Extract the (X, Y) coordinate from the center of the cell holding the provided text.  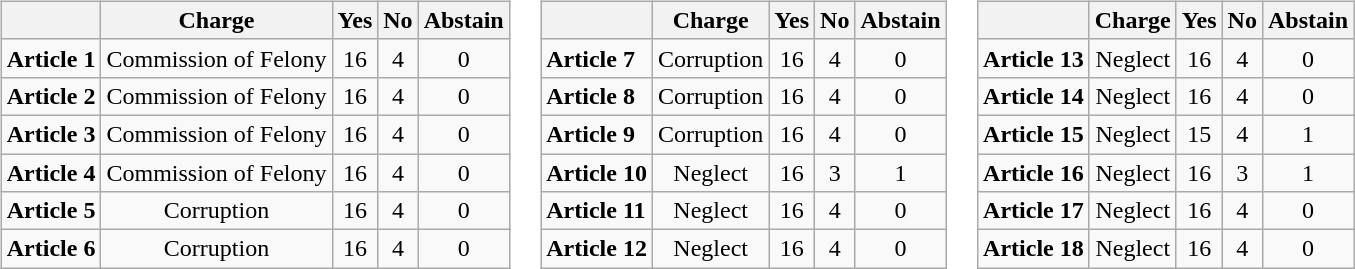
Article 4 (51, 173)
Article 3 (51, 134)
Article 14 (1034, 96)
Article 2 (51, 96)
Article 12 (597, 249)
Article 9 (597, 134)
Article 16 (1034, 173)
Article 17 (1034, 211)
Article 6 (51, 249)
15 (1199, 134)
Article 8 (597, 96)
Article 11 (597, 211)
Article 15 (1034, 134)
Article 13 (1034, 58)
Article 10 (597, 173)
Article 5 (51, 211)
Article 18 (1034, 249)
Article 1 (51, 58)
Article 7 (597, 58)
